Return the [X, Y] coordinate for the center point of the cell that contains the specified text.  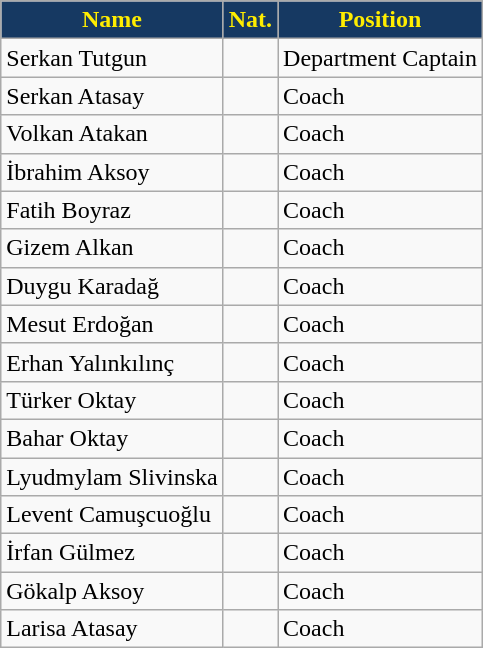
Volkan Atakan [112, 134]
Bahar Oktay [112, 438]
İbrahim Aksoy [112, 172]
Department Captain [380, 58]
Serkan Tutgun [112, 58]
Nat. [250, 20]
Larisa Atasay [112, 629]
İrfan Gülmez [112, 553]
Gizem Alkan [112, 248]
Fatih Boyraz [112, 210]
Mesut Erdoğan [112, 324]
Gökalp Aksoy [112, 591]
Position [380, 20]
Levent Camuşcuoğlu [112, 515]
Lyudmylam Slivinska [112, 477]
Serkan Atasay [112, 96]
Duygu Karadağ [112, 286]
Name [112, 20]
Türker Oktay [112, 400]
Erhan Yalınkılınç [112, 362]
